Extract the (X, Y) coordinate from the center of the cell holding the provided text.  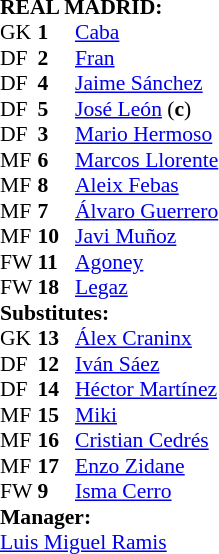
Enzo Zidane (146, 466)
Substitutes: (109, 313)
Javi Muñoz (146, 237)
Miki (146, 415)
17 (57, 466)
10 (57, 237)
Mario Hermoso (146, 135)
7 (57, 211)
4 (57, 83)
Legaz (146, 287)
5 (57, 109)
6 (57, 160)
9 (57, 491)
Héctor Martínez (146, 389)
Isma Cerro (146, 491)
14 (57, 389)
2 (57, 58)
18 (57, 287)
Fran (146, 58)
1 (57, 33)
15 (57, 415)
Álvaro Guerrero (146, 211)
Agoney (146, 262)
3 (57, 135)
11 (57, 262)
Cristian Cedrés (146, 441)
Marcos Llorente (146, 160)
Jaime Sánchez (146, 83)
Caba (146, 33)
José León (c) (146, 109)
8 (57, 185)
Álex Craninx (146, 339)
16 (57, 441)
Iván Sáez (146, 364)
Aleix Febas (146, 185)
12 (57, 364)
13 (57, 339)
